Extract the (x, y) coordinate from the center of the cell holding the provided text.  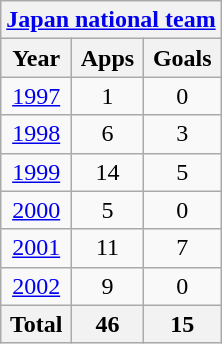
2002 (36, 286)
Japan national team (111, 20)
11 (108, 248)
46 (108, 324)
15 (182, 324)
6 (108, 134)
Total (36, 324)
1997 (36, 96)
Apps (108, 58)
3 (182, 134)
9 (108, 286)
2001 (36, 248)
1998 (36, 134)
Year (36, 58)
2000 (36, 210)
Goals (182, 58)
14 (108, 172)
7 (182, 248)
1999 (36, 172)
1 (108, 96)
